Capture the cell that displays the provided text and extract its (x, y) central coordinate. 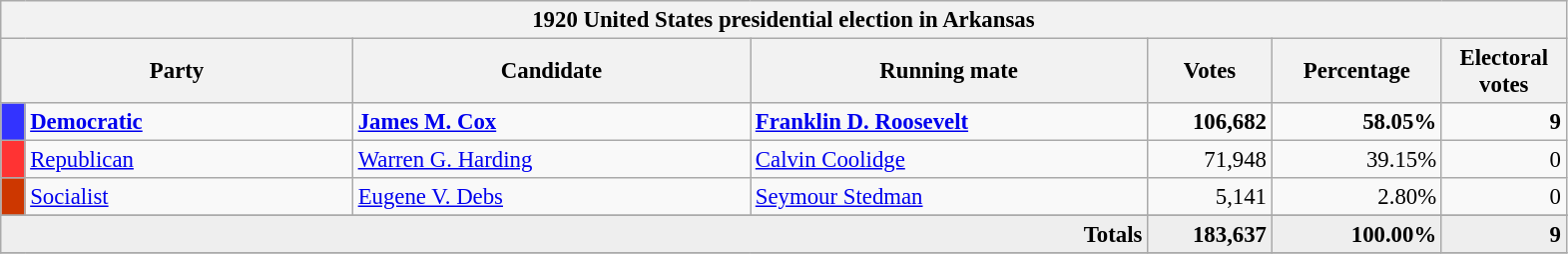
Warren G. Harding (551, 160)
Party (178, 72)
2.80% (1356, 197)
Votes (1210, 72)
Socialist (189, 197)
Franklin D. Roosevelt (949, 122)
Electoral votes (1503, 72)
Seymour Stedman (949, 197)
106,682 (1210, 122)
5,141 (1210, 197)
100.00% (1356, 235)
Percentage (1356, 72)
58.05% (1356, 122)
James M. Cox (551, 122)
Democratic (189, 122)
1920 United States presidential election in Arkansas (784, 20)
Calvin Coolidge (949, 160)
Candidate (551, 72)
Totals (575, 235)
Republican (189, 160)
71,948 (1210, 160)
183,637 (1210, 235)
39.15% (1356, 160)
Running mate (949, 72)
Eugene V. Debs (551, 197)
